Provide the (x, y) coordinate of the cell's center where the given text is located.  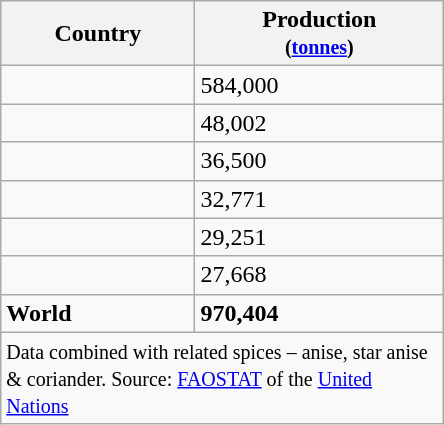
Data combined with related spices – anise, star anise & coriander. Source: FAOSTAT of the United Nations (222, 378)
970,404 (320, 313)
36,500 (320, 161)
Production(tonnes) (320, 34)
48,002 (320, 123)
32,771 (320, 199)
27,668 (320, 275)
29,251 (320, 237)
Country (98, 34)
584,000 (320, 85)
World (98, 313)
